Output the [X, Y] coordinate of the center of the cell containing the given text.  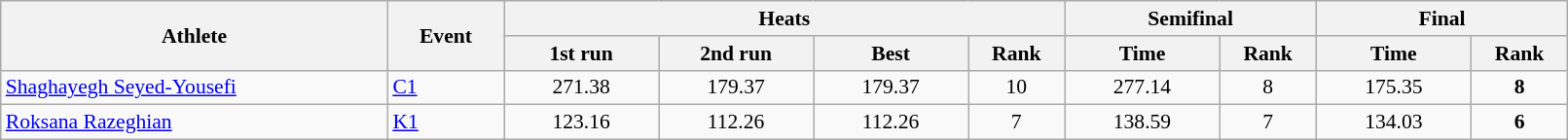
C1 [446, 87]
134.03 [1394, 122]
6 [1519, 122]
271.38 [582, 87]
123.16 [582, 122]
10 [1016, 87]
175.35 [1394, 87]
K1 [446, 122]
Shaghayegh Seyed-Yousefi [195, 87]
Athlete [195, 35]
Best [892, 53]
277.14 [1143, 87]
Event [446, 35]
2nd run [736, 53]
Final [1442, 18]
138.59 [1143, 122]
Heats [784, 18]
1st run [582, 53]
Roksana Razeghian [195, 122]
Semifinal [1190, 18]
